Determine the (x, y) coordinate at the center of the cell enclosing the given text.  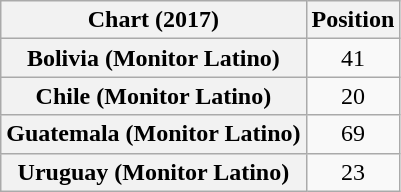
20 (353, 96)
Uruguay (Monitor Latino) (154, 172)
Chart (2017) (154, 20)
Position (353, 20)
Guatemala (Monitor Latino) (154, 134)
Bolivia (Monitor Latino) (154, 58)
69 (353, 134)
41 (353, 58)
Chile (Monitor Latino) (154, 96)
23 (353, 172)
